From the cell containing the given text, extract its center point as (X, Y) coordinate. 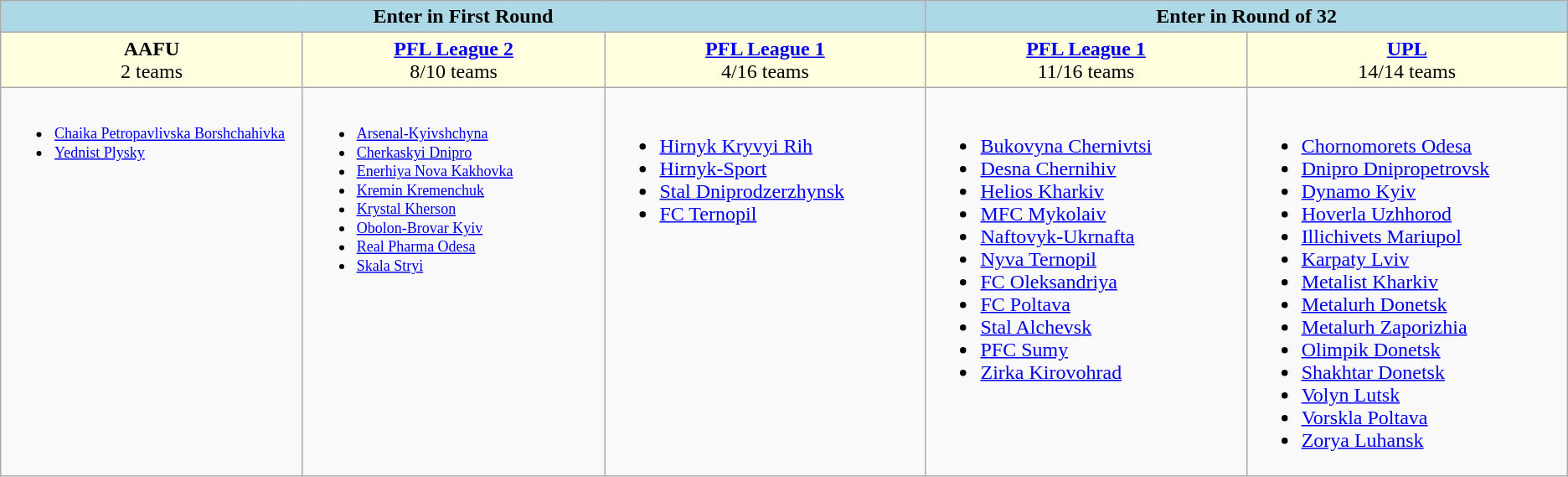
PFL League 28/10 teams (454, 60)
Enter in First Round (463, 17)
Hirnyk Kryvyi RihHirnyk-SportStal DniprodzerzhynskFC Ternopil (766, 282)
PFL League 14/16 teams (766, 60)
UPL 14/14 teams (1407, 60)
AAFU2 teams (152, 60)
Enter in Round of 32 (1246, 17)
Arsenal-KyivshchynaCherkaskyi DniproEnerhiya Nova KakhovkaKremin KremenchukKrystal KhersonObolon-Brovar KyivReal Pharma OdesaSkala Stryi (454, 282)
Chaika Petropavlivska BorshchahivkaYednist Plysky (152, 282)
PFL League 111/16 teams (1086, 60)
